Locate the cell with the specified text and output its [X, Y] center coordinate. 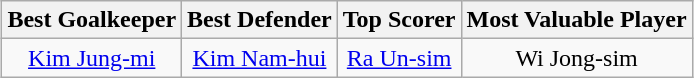
Most Valuable Player [576, 20]
Best Defender [260, 20]
Top Scorer [399, 20]
Wi Jong-sim [576, 58]
Kim Nam-hui [260, 58]
Kim Jung-mi [92, 58]
Ra Un-sim [399, 58]
Best Goalkeeper [92, 20]
